Extract the (x, y) coordinate from the center of the cell holding the provided text.  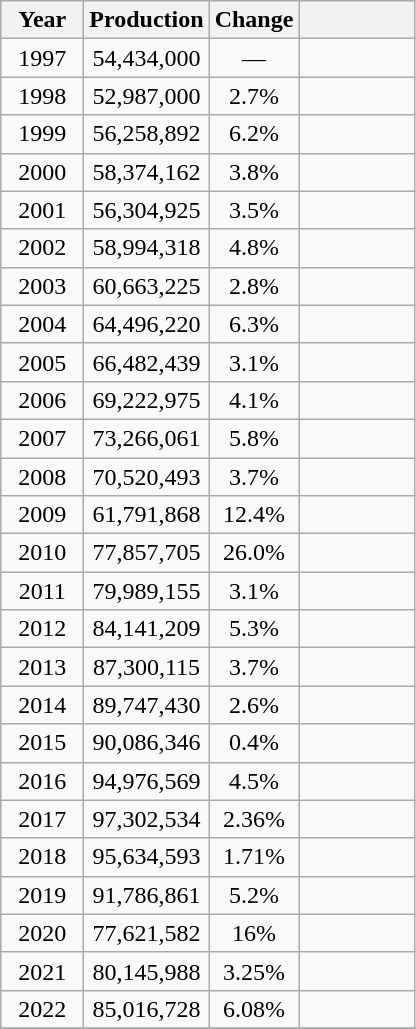
97,302,534 (146, 819)
2.8% (254, 286)
Production (146, 20)
58,994,318 (146, 248)
1997 (42, 58)
54,434,000 (146, 58)
87,300,115 (146, 667)
60,663,225 (146, 286)
6.08% (254, 1009)
56,304,925 (146, 210)
66,482,439 (146, 362)
1.71% (254, 857)
80,145,988 (146, 971)
2017 (42, 819)
4.5% (254, 781)
16% (254, 933)
61,791,868 (146, 515)
2015 (42, 743)
2019 (42, 895)
84,141,209 (146, 629)
2002 (42, 248)
0.4% (254, 743)
3.25% (254, 971)
2021 (42, 971)
— (254, 58)
5.3% (254, 629)
2009 (42, 515)
2003 (42, 286)
2012 (42, 629)
95,634,593 (146, 857)
2000 (42, 172)
91,786,861 (146, 895)
3.8% (254, 172)
6.3% (254, 324)
2010 (42, 553)
1999 (42, 134)
2.6% (254, 705)
2008 (42, 477)
3.5% (254, 210)
2005 (42, 362)
79,989,155 (146, 591)
2020 (42, 933)
2016 (42, 781)
70,520,493 (146, 477)
58,374,162 (146, 172)
73,266,061 (146, 438)
2.36% (254, 819)
2011 (42, 591)
2007 (42, 438)
2004 (42, 324)
5.2% (254, 895)
2.7% (254, 96)
4.1% (254, 400)
2006 (42, 400)
1998 (42, 96)
94,976,569 (146, 781)
2001 (42, 210)
90,086,346 (146, 743)
2022 (42, 1009)
56,258,892 (146, 134)
85,016,728 (146, 1009)
52,987,000 (146, 96)
2018 (42, 857)
12.4% (254, 515)
64,496,220 (146, 324)
89,747,430 (146, 705)
2013 (42, 667)
77,857,705 (146, 553)
26.0% (254, 553)
77,621,582 (146, 933)
Change (254, 20)
6.2% (254, 134)
69,222,975 (146, 400)
Year (42, 20)
2014 (42, 705)
5.8% (254, 438)
4.8% (254, 248)
